For the text-containing cell, return its midpoint in (x, y) coordinate format. 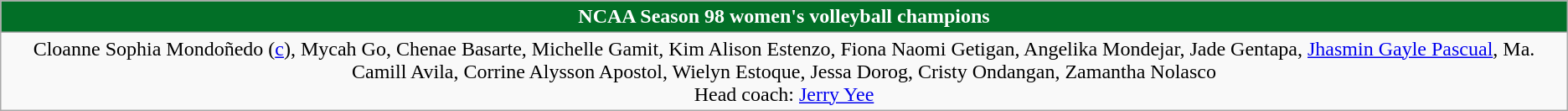
NCAA Season 98 women's volleyball champions (784, 17)
